Scan for the cell matching the given text and deliver its [X, Y] coordinate at center. 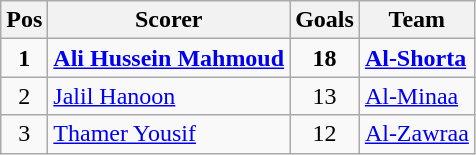
Al-Zawraa [416, 134]
18 [325, 58]
2 [24, 96]
Al-Minaa [416, 96]
3 [24, 134]
Thamer Yousif [169, 134]
Al-Shorta [416, 58]
Team [416, 20]
Scorer [169, 20]
13 [325, 96]
Jalil Hanoon [169, 96]
Goals [325, 20]
Pos [24, 20]
12 [325, 134]
Ali Hussein Mahmoud [169, 58]
1 [24, 58]
